Extract the [x, y] coordinate from the center of the cell holding the provided text.  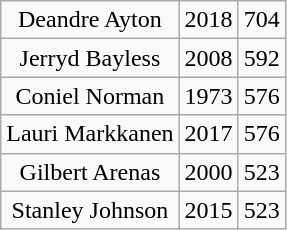
2008 [208, 58]
Gilbert Arenas [90, 172]
2018 [208, 20]
1973 [208, 96]
2015 [208, 210]
704 [262, 20]
Stanley Johnson [90, 210]
Jerryd Bayless [90, 58]
Deandre Ayton [90, 20]
592 [262, 58]
Coniel Norman [90, 96]
Lauri Markkanen [90, 134]
2017 [208, 134]
2000 [208, 172]
